Find where the given text appears and provide that cell's center as [X, Y] coordinate. 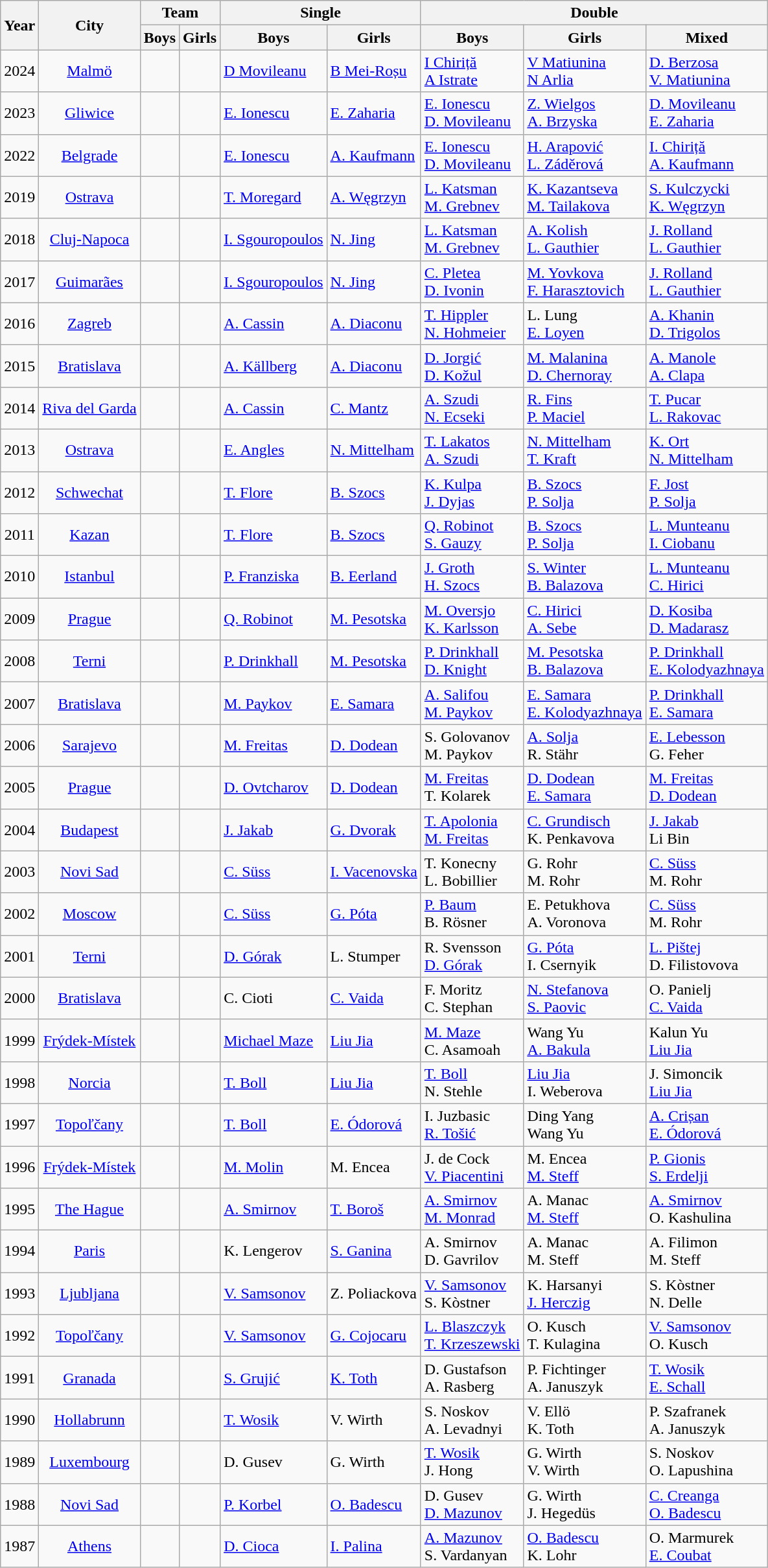
O. Badescu [373, 1505]
1996 [19, 1166]
F. Moritz C. Stephan [472, 998]
D. Gusev D. Mazunov [472, 1505]
1994 [19, 1252]
2005 [19, 788]
A. Szudi N. Ecseki [472, 408]
Riva del Garda [89, 408]
S. Noskov A. Levadnyi [472, 1420]
2016 [19, 324]
2014 [19, 408]
L. Lung E. Loyen [585, 324]
2024 [19, 71]
O. Marmurek E. Coubat [706, 1546]
T. Boroš [373, 1209]
T. Lakatos A. Szudi [472, 450]
F. Jost P. Solja [706, 492]
H. Arapović L. Záděrová [585, 156]
Istanbul [89, 577]
1990 [19, 1420]
A. Kolish L. Gauthier [585, 240]
V. Wirth [373, 1420]
T. Wosik [273, 1420]
I. Chiriță A. Kaufmann [706, 156]
2015 [19, 365]
A. Kaufmann [373, 156]
A. Węgrzyn [373, 197]
C. Creanga O. Badescu [706, 1505]
2023 [19, 113]
L. Pištej D. Filistovova [706, 956]
1997 [19, 1125]
B Mei-Roșu [373, 71]
L. Munteanu C. Hirici [706, 577]
Norcia [89, 1082]
2013 [19, 450]
C. Hirici A. Sebe [585, 619]
C. Cioti [273, 998]
I. Vacenovska [373, 872]
S. Golovanov M. Paykov [472, 745]
L. Stumper [373, 956]
T. Konecny L. Bobillier [472, 872]
2018 [19, 240]
D. Dodean E. Samara [585, 788]
2003 [19, 872]
D. Berzosa V. Matiunina [706, 71]
M. Yovkova F. Harasztovich [585, 281]
T. Wosik E. Schall [706, 1378]
Z. Wielgos A. Brzyska [585, 113]
M. Malanina D. Chernoray [585, 365]
P. Franziska [273, 577]
G. Cojocaru [373, 1336]
G. Wirth [373, 1462]
2012 [19, 492]
Paris [89, 1252]
C. Pletea D. Ivonin [472, 281]
J. Jakab [273, 829]
P. Drinkhall E. Kolodyazhnaya [706, 661]
Belgrade [89, 156]
P. Fichtinger A. Januszyk [585, 1378]
A. Smirnov O. Kashulina [706, 1209]
J. Groth H. Szocs [472, 577]
1999 [19, 1041]
Z. Poliackova [373, 1293]
C. Grundisch K. Penkavova [585, 829]
E. Samara [373, 704]
Kazan [89, 535]
S. Winter B. Balazova [585, 577]
R. Fins P. Maciel [585, 408]
E. Petukhova A. Voronova [585, 914]
R. Svensson D. Górak [472, 956]
Kalun Yu Liu Jia [706, 1041]
N. Stefanova S. Paovic [585, 998]
L. Munteanu I. Ciobanu [706, 535]
Single [321, 13]
V. Samsonov O. Kusch [706, 1336]
Michael Maze [273, 1041]
Mixed [706, 38]
City [89, 25]
G. Póta I. Csernyik [585, 956]
Liu Jia I. Weberova [585, 1082]
T. Apolonia M. Freitas [472, 829]
2011 [19, 535]
2009 [19, 619]
Zagreb [89, 324]
Malmö [89, 71]
K. Toth [373, 1378]
D. Ovtcharov [273, 788]
Hollabrunn [89, 1420]
Schwechat [89, 492]
G. Póta [373, 914]
S. Ganina [373, 1252]
E. Samara E. Kolodyazhnaya [585, 704]
2001 [19, 956]
L. Blaszczyk T. Krzeszewski [472, 1336]
Year [19, 25]
N. Mittelham [373, 450]
B. Eerland [373, 577]
D. Cioca [273, 1546]
2000 [19, 998]
1998 [19, 1082]
The Hague [89, 1209]
D. Gusev [273, 1462]
2006 [19, 745]
A. Filimon M. Steff [706, 1252]
C. Mantz [373, 408]
I Chiriță A Istrate [472, 71]
K. Ort N. Mittelham [706, 450]
Sarajevo [89, 745]
T. Wosik J. Hong [472, 1462]
1988 [19, 1505]
T. Moregard [273, 197]
A. Smirnov M. Monrad [472, 1209]
A. Salifou M. Paykov [472, 704]
S. Grujić [273, 1378]
J. de Cock V. Piacentini [472, 1166]
1989 [19, 1462]
G. Wirth J. Hegedüs [585, 1505]
Luxembourg [89, 1462]
K. Kulpa J. Dyjas [472, 492]
1992 [19, 1336]
D. Jorgić D. Kožul [472, 365]
O. Panielj C. Vaida [706, 998]
S. Noskov O. Lapushina [706, 1462]
Wang Yu A. Bakula [585, 1041]
G. Rohr M. Rohr [585, 872]
1995 [19, 1209]
D. Kosiba D. Madarasz [706, 619]
1991 [19, 1378]
S. Kulczycki K. Węgrzyn [706, 197]
V. Samsonov S. Kòstner [472, 1293]
Guimarães [89, 281]
Gliwice [89, 113]
T. Boll N. Stehle [472, 1082]
A. Manole A. Clapa [706, 365]
Cluj-Napoca [89, 240]
D Movileanu [273, 71]
M. Oversjo K. Karlsson [472, 619]
Athens [89, 1546]
Q. Robinot [273, 619]
Moscow [89, 914]
P. Szafranek A. Januszyk [706, 1420]
G. Wirth V. Wirth [585, 1462]
1987 [19, 1546]
M. Freitas [273, 745]
M. Paykov [273, 704]
Ding Yang Wang Yu [585, 1125]
2008 [19, 661]
P. Drinkhall [273, 661]
A. Smirnov D. Gavrilov [472, 1252]
A. Solja R. Stähr [585, 745]
Q. Robinot S. Gauzy [472, 535]
J. Simoncik Liu Jia [706, 1082]
Team [180, 13]
G. Dvorak [373, 829]
S. Kòstner N. Delle [706, 1293]
P. Baum B. Rösner [472, 914]
P. Korbel [273, 1505]
M. Freitas T. Kolarek [472, 788]
2002 [19, 914]
M. Freitas D. Dodean [706, 788]
E. Lebesson G. Feher [706, 745]
P. Drinkhall E. Samara [706, 704]
2017 [19, 281]
J. Jakab Li Bin [706, 829]
I. Palina [373, 1546]
M. Encea [373, 1166]
I. Juzbasic R. Tošić [472, 1125]
P. Drinkhall D. Knight [472, 661]
V. Ellö K. Toth [585, 1420]
Budapest [89, 829]
M. Molin [273, 1166]
D. Movileanu E. Zaharia [706, 113]
2007 [19, 704]
2004 [19, 829]
E. Angles [273, 450]
M. Maze C. Asamoah [472, 1041]
O. Kusch T. Kulagina [585, 1336]
M. Encea M. Steff [585, 1166]
P. Gionis S. Erdelji [706, 1166]
E. Ódorová [373, 1125]
M. Pesotska B. Balazova [585, 661]
K. Kazantseva M. Tailakova [585, 197]
A. Mazunov S. Vardanyan [472, 1546]
A. Khanin D. Trigolos [706, 324]
Ljubljana [89, 1293]
2022 [19, 156]
K. Lengerov [273, 1252]
A. Källberg [273, 365]
2010 [19, 577]
T. Hippler N. Hohmeier [472, 324]
D. Gustafson A. Rasberg [472, 1378]
2019 [19, 197]
A. Smirnov [273, 1209]
D. Górak [273, 956]
E. Zaharia [373, 113]
N. Mittelham T. Kraft [585, 450]
C. Vaida [373, 998]
1993 [19, 1293]
Granada [89, 1378]
O. Badescu K. Lohr [585, 1546]
K. Harsanyi J. Herczig [585, 1293]
T. Pucar L. Rakovac [706, 408]
A. Crișan E. Ódorová [706, 1125]
V Matiunina N Arlia [585, 71]
Double [594, 13]
